Return the (X, Y) coordinate for the center point of the cell that contains the specified text.  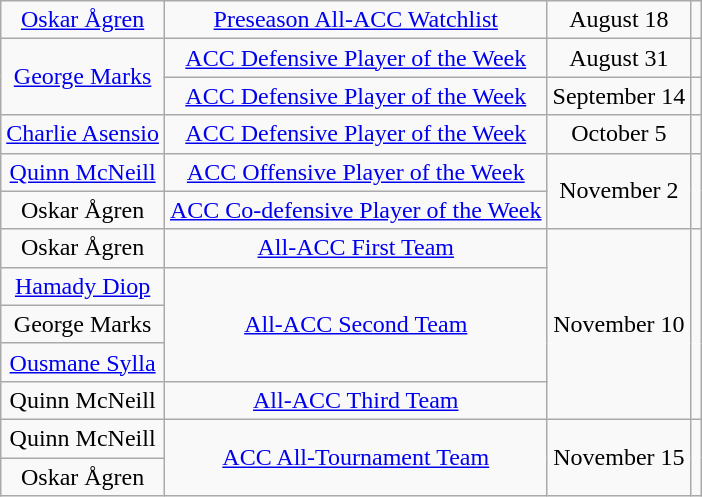
November 15 (619, 457)
Ousmane Sylla (83, 362)
ACC All-Tournament Team (356, 457)
August 18 (619, 20)
All-ACC Third Team (356, 400)
ACC Co-defensive Player of the Week (356, 210)
November 10 (619, 324)
ACC Offensive Player of the Week (356, 172)
October 5 (619, 134)
Charlie Asensio (83, 134)
Hamady Diop (83, 286)
November 2 (619, 191)
August 31 (619, 58)
All-ACC Second Team (356, 324)
Preseason All-ACC Watchlist (356, 20)
September 14 (619, 96)
All-ACC First Team (356, 248)
